Return [X, Y] of the center of cell containing provided text 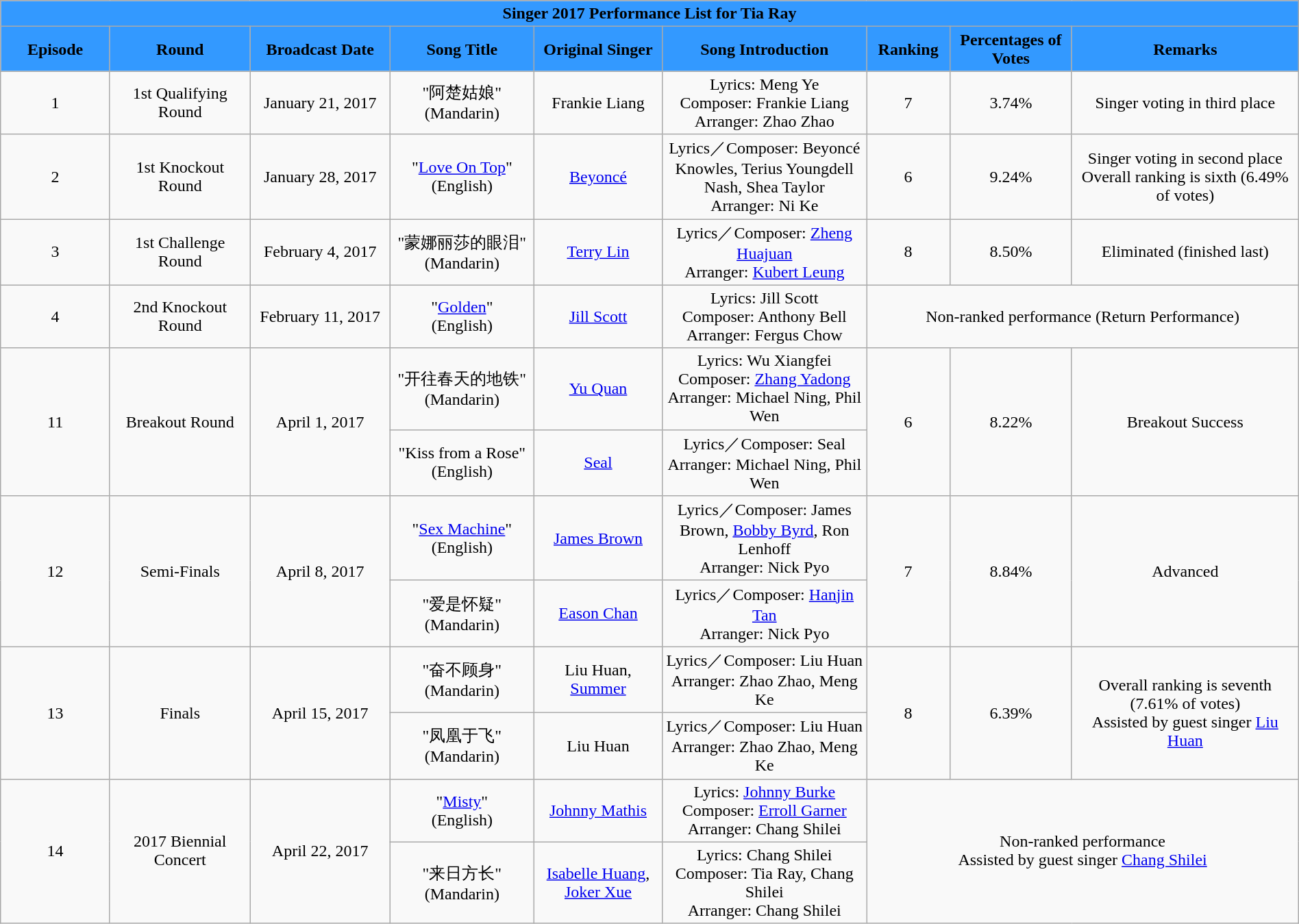
Breakout Round [180, 422]
8.84% [1011, 571]
Lyrics: Chang ShileiComposer: Tia Ray, Chang ShileiArranger: Chang Shilei [765, 882]
February 4, 2017 [320, 252]
"Love On Top"(English) [462, 177]
Lyrics／Composer: James Brown, Bobby Byrd, Ron LenhoffArranger: Nick Pyo [765, 538]
"Misty"(English) [462, 810]
"阿楚姑娘"(Mandarin) [462, 103]
9.24% [1011, 177]
1st Challenge Round [180, 252]
1st Knockout Round [180, 177]
11 [55, 422]
2017 Biennial Concert [180, 851]
Yu Quan [597, 389]
Song Introduction [765, 49]
Singer voting in third place [1185, 103]
6.39% [1011, 712]
"Sex Machine"(English) [462, 538]
Ranking [908, 49]
Eason Chan [597, 614]
Singer 2017 Performance List for Tia Ray [649, 14]
Frankie Liang [597, 103]
Lyrics／Composer: SealArranger: Michael Ning, Phil Wen [765, 463]
"Golden"(English) [462, 316]
Song Title [462, 49]
Isabelle Huang, Joker Xue [597, 882]
Round [180, 49]
2 [55, 177]
"Kiss from a Rose"(English) [462, 463]
Lyrics: Meng YeComposer: Frankie LiangArranger: Zhao Zhao [765, 103]
Terry Lin [597, 252]
8.50% [1011, 252]
January 21, 2017 [320, 103]
Overall ranking is seventh (7.61% of votes)Assisted by guest singer Liu Huan [1185, 712]
"奋不顾身" (Mandarin) [462, 679]
8.22% [1011, 422]
Breakout Success [1185, 422]
Liu Huan [597, 745]
Non-ranked performanceAssisted by guest singer Chang Shilei [1082, 851]
Advanced [1185, 571]
Seal [597, 463]
Original Singer [597, 49]
3 [55, 252]
April 8, 2017 [320, 571]
3.74% [1011, 103]
Non-ranked performance (Return Performance) [1082, 316]
Lyrics／Composer: Hanjin TanArranger: Nick Pyo [765, 614]
Semi-Finals [180, 571]
2nd Knockout Round [180, 316]
Lyrics: Wu XiangfeiComposer: Zhang YadongArranger: Michael Ning, Phil Wen [765, 389]
1 [55, 103]
April 22, 2017 [320, 851]
Eliminated (finished last) [1185, 252]
13 [55, 712]
"来日方长"(Mandarin) [462, 882]
1st Qualifying Round [180, 103]
"爱是怀疑"(Mandarin) [462, 614]
February 11, 2017 [320, 316]
April 1, 2017 [320, 422]
Jill Scott [597, 316]
Episode [55, 49]
"凤凰于飞"(Mandarin) [462, 745]
Lyrics: Johnny BurkeComposer: Erroll GarnerArranger: Chang Shilei [765, 810]
"蒙娜丽莎的眼泪"(Mandarin) [462, 252]
Singer voting in second placeOverall ranking is sixth (6.49% of votes) [1185, 177]
Lyrics／Composer: Beyoncé Knowles, Terius Youngdell Nash, Shea TaylorArranger: Ni Ke [765, 177]
Johnny Mathis [597, 810]
Remarks [1185, 49]
Finals [180, 712]
"开往春天的地铁"(Mandarin) [462, 389]
Lyrics／Composer: Zheng HuajuanArranger: Kubert Leung [765, 252]
Lyrics: Jill ScottComposer: Anthony BellArranger: Fergus Chow [765, 316]
Percentages of Votes [1011, 49]
12 [55, 571]
April 15, 2017 [320, 712]
James Brown [597, 538]
4 [55, 316]
Liu Huan, Summer [597, 679]
Broadcast Date [320, 49]
January 28, 2017 [320, 177]
14 [55, 851]
Beyoncé [597, 177]
